Scan for the cell matching the given text and deliver its [x, y] coordinate at center. 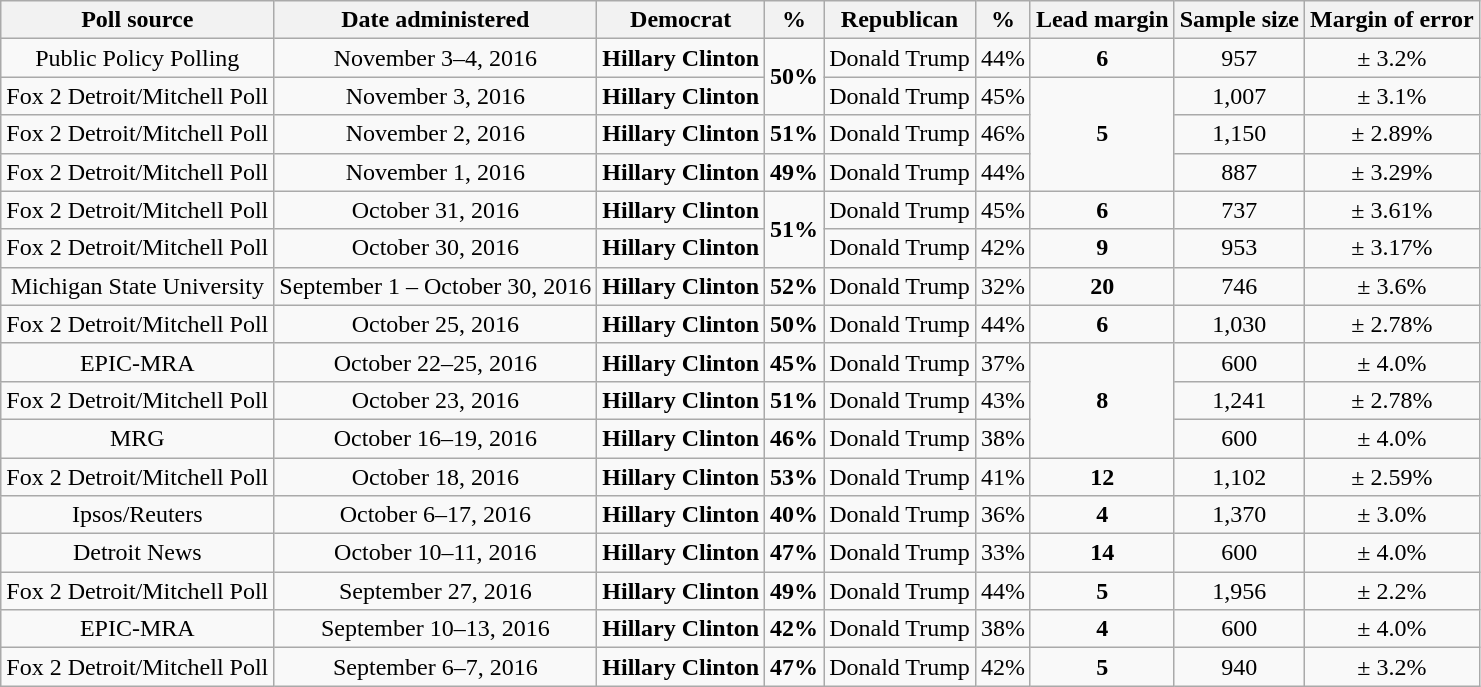
MRG [138, 438]
1,956 [1239, 591]
1,030 [1239, 324]
Poll source [138, 20]
746 [1239, 286]
1,370 [1239, 515]
1,007 [1239, 96]
Democrat [681, 20]
± 3.0% [1392, 515]
41% [1002, 477]
1,102 [1239, 477]
November 3–4, 2016 [436, 58]
20 [1102, 286]
Ipsos/Reuters [138, 515]
October 6–17, 2016 [436, 515]
Lead margin [1102, 20]
October 31, 2016 [436, 210]
1,150 [1239, 134]
37% [1002, 362]
September 1 – October 30, 2016 [436, 286]
32% [1002, 286]
957 [1239, 58]
± 3.17% [1392, 248]
± 3.6% [1392, 286]
± 2.59% [1392, 477]
14 [1102, 553]
± 2.89% [1392, 134]
November 2, 2016 [436, 134]
53% [794, 477]
953 [1239, 248]
November 3, 2016 [436, 96]
737 [1239, 210]
52% [794, 286]
± 3.1% [1392, 96]
October 23, 2016 [436, 400]
9 [1102, 248]
Margin of error [1392, 20]
940 [1239, 667]
Public Policy Polling [138, 58]
September 27, 2016 [436, 591]
40% [794, 515]
November 1, 2016 [436, 172]
1,241 [1239, 400]
12 [1102, 477]
33% [1002, 553]
October 16–19, 2016 [436, 438]
887 [1239, 172]
Republican [900, 20]
± 3.29% [1392, 172]
Sample size [1239, 20]
± 3.61% [1392, 210]
± 2.2% [1392, 591]
September 10–13, 2016 [436, 629]
October 22–25, 2016 [436, 362]
September 6–7, 2016 [436, 667]
October 18, 2016 [436, 477]
October 10–11, 2016 [436, 553]
Michigan State University [138, 286]
Date administered [436, 20]
8 [1102, 400]
43% [1002, 400]
36% [1002, 515]
October 25, 2016 [436, 324]
October 30, 2016 [436, 248]
Detroit News [138, 553]
